Output the [X, Y] coordinate of the center of the cell containing the given text.  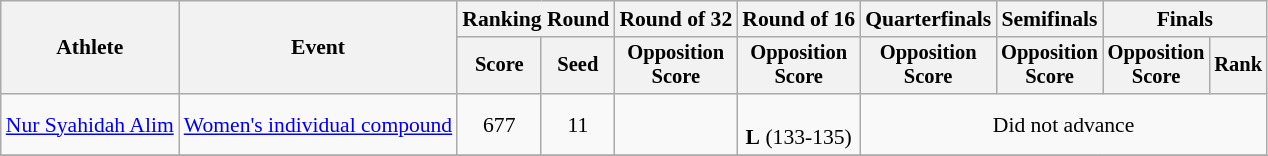
Rank [1238, 66]
Round of 32 [676, 19]
Round of 16 [798, 19]
Finals [1185, 19]
Score [499, 66]
Semifinals [1050, 19]
Quarterfinals [928, 19]
L (133-135) [798, 124]
Women's individual compound [318, 124]
Ranking Round [536, 19]
Event [318, 48]
11 [578, 124]
Seed [578, 66]
Nur Syahidah Alim [90, 124]
Did not advance [1064, 124]
677 [499, 124]
Athlete [90, 48]
